Capture the cell that displays the provided text and extract its (x, y) central coordinate. 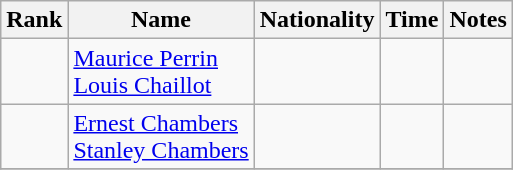
Time (412, 20)
Name (161, 20)
Maurice PerrinLouis Chaillot (161, 72)
Rank (34, 20)
Nationality (317, 20)
Ernest ChambersStanley Chambers (161, 136)
Notes (478, 20)
